Return the (x, y) coordinate for the center point of the cell that contains the specified text.  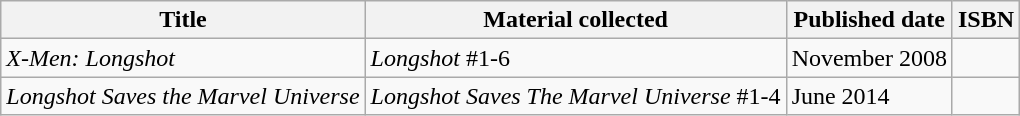
Longshot Saves the Marvel Universe (183, 96)
Longshot Saves The Marvel Universe #1-4 (576, 96)
November 2008 (869, 58)
Published date (869, 20)
ISBN (986, 20)
X-Men: Longshot (183, 58)
Longshot #1-6 (576, 58)
Title (183, 20)
Material collected (576, 20)
June 2014 (869, 96)
